Return [x, y] of the center of cell containing provided text 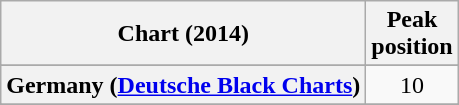
Chart (2014) [184, 34]
10 [412, 85]
Germany (Deutsche Black Charts) [184, 85]
Peakposition [412, 34]
